Identify which cell holds the provided text, then report its [X, Y] central coordinate. 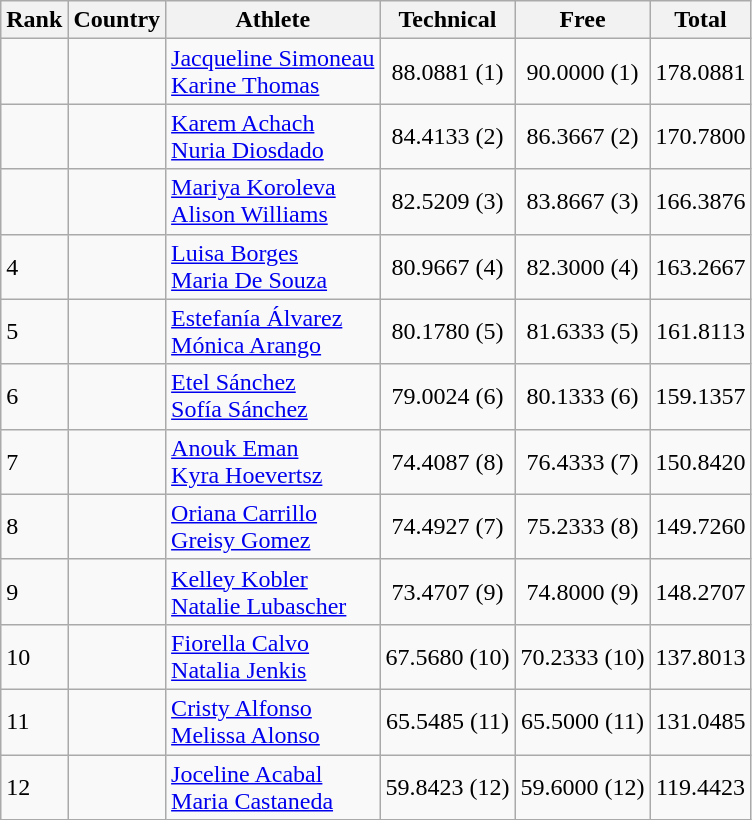
Country [117, 20]
83.8667 (3) [582, 202]
59.8423 (12) [448, 786]
Kelley KoblerNatalie Lubascher [273, 592]
6 [34, 396]
65.5000 (11) [582, 722]
137.8013 [700, 656]
Luisa BorgesMaria De Souza [273, 266]
Fiorella CalvoNatalia Jenkis [273, 656]
Technical [448, 20]
79.0024 (6) [448, 396]
Mariya KorolevaAlison Williams [273, 202]
74.8000 (9) [582, 592]
86.3667 (2) [582, 136]
170.7800 [700, 136]
178.0881 [700, 72]
Jacqueline SimoneauKarine Thomas [273, 72]
11 [34, 722]
76.4333 (7) [582, 462]
80.1333 (6) [582, 396]
Joceline AcabalMaria Castaneda [273, 786]
5 [34, 332]
159.1357 [700, 396]
73.4707 (9) [448, 592]
90.0000 (1) [582, 72]
82.5209 (3) [448, 202]
Anouk EmanKyra Hoevertsz [273, 462]
59.6000 (12) [582, 786]
149.7260 [700, 526]
70.2333 (10) [582, 656]
166.3876 [700, 202]
75.2333 (8) [582, 526]
10 [34, 656]
Athlete [273, 20]
Etel SánchezSofía Sánchez [273, 396]
Rank [34, 20]
Oriana CarrilloGreisy Gomez [273, 526]
Free [582, 20]
82.3000 (4) [582, 266]
131.0485 [700, 722]
148.2707 [700, 592]
67.5680 (10) [448, 656]
163.2667 [700, 266]
4 [34, 266]
7 [34, 462]
Total [700, 20]
150.8420 [700, 462]
81.6333 (5) [582, 332]
161.8113 [700, 332]
74.4087 (8) [448, 462]
80.1780 (5) [448, 332]
9 [34, 592]
84.4133 (2) [448, 136]
119.4423 [700, 786]
8 [34, 526]
Estefanía ÁlvarezMónica Arango [273, 332]
65.5485 (11) [448, 722]
80.9667 (4) [448, 266]
Cristy AlfonsoMelissa Alonso [273, 722]
88.0881 (1) [448, 72]
74.4927 (7) [448, 526]
Karem AchachNuria Diosdado [273, 136]
12 [34, 786]
